Output the (X, Y) coordinate of the center of the cell containing the given text.  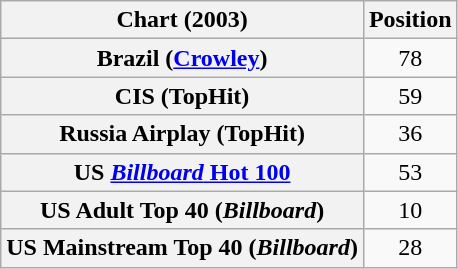
59 (410, 96)
78 (410, 58)
US Mainstream Top 40 (Billboard) (182, 248)
US Billboard Hot 100 (182, 172)
53 (410, 172)
Position (410, 20)
36 (410, 134)
Brazil (Crowley) (182, 58)
Chart (2003) (182, 20)
10 (410, 210)
Russia Airplay (TopHit) (182, 134)
28 (410, 248)
CIS (TopHit) (182, 96)
US Adult Top 40 (Billboard) (182, 210)
